For the text-containing cell, return its midpoint in [x, y] coordinate format. 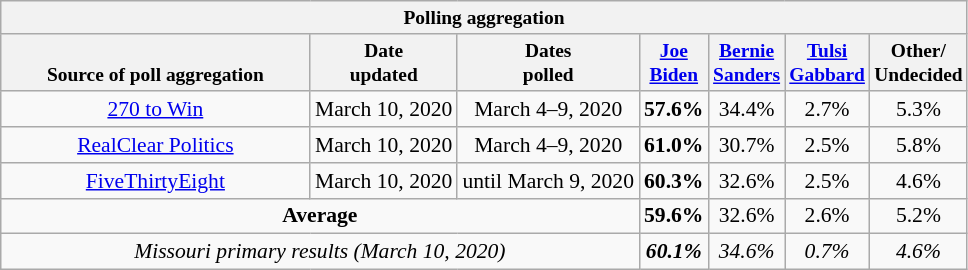
30.7% [746, 145]
270 to Win [156, 110]
59.6% [674, 216]
57.6% [674, 110]
5.3% [919, 110]
Average [320, 216]
RealClear Politics [156, 145]
Other/Undecided [919, 62]
34.4% [746, 110]
34.6% [746, 252]
2.6% [828, 216]
0.7% [828, 252]
5.8% [919, 145]
Missouri primary results (March 10, 2020) [320, 252]
5.2% [919, 216]
Datespolled [548, 62]
BernieSanders [746, 62]
2.7% [828, 110]
Polling aggregation [484, 18]
FiveThirtyEight [156, 181]
Source of poll aggregation [156, 62]
Dateupdated [384, 62]
until March 9, 2020 [548, 181]
JoeBiden [674, 62]
61.0% [674, 145]
60.3% [674, 181]
60.1% [674, 252]
TulsiGabbard [828, 62]
